Pinpoint the cell where the given text exists, returning its [X, Y] midpoint coordinate. 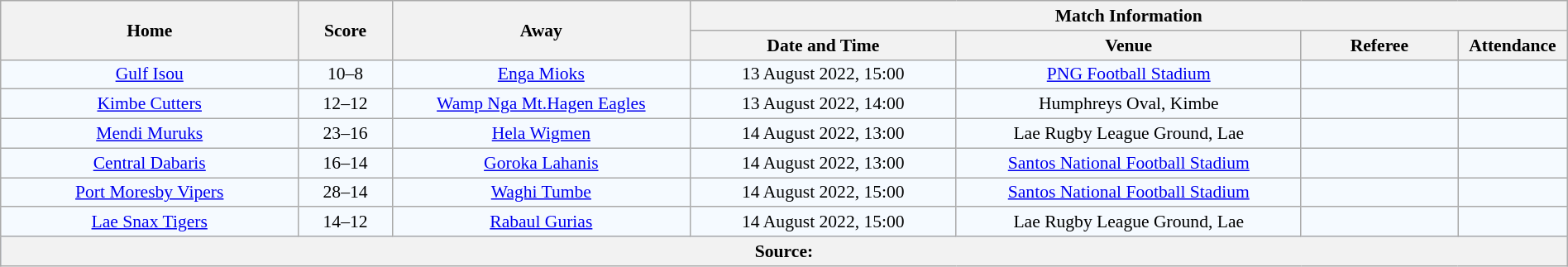
28–14 [346, 193]
23–16 [346, 134]
Venue [1128, 45]
Port Moresby Vipers [150, 193]
12–12 [346, 104]
Humphreys Oval, Kimbe [1128, 104]
10–8 [346, 74]
14–12 [346, 222]
Gulf Isou [150, 74]
Waghi Tumbe [541, 193]
Match Information [1128, 16]
16–14 [346, 163]
Enga Mioks [541, 74]
Hela Wigmen [541, 134]
Goroka Lahanis [541, 163]
Away [541, 30]
Kimbe Cutters [150, 104]
13 August 2022, 14:00 [823, 104]
PNG Football Stadium [1128, 74]
Source: [784, 251]
Central Dabaris [150, 163]
Mendi Muruks [150, 134]
Rabaul Gurias [541, 222]
13 August 2022, 15:00 [823, 74]
Referee [1379, 45]
Date and Time [823, 45]
Attendance [1513, 45]
Home [150, 30]
Score [346, 30]
Lae Snax Tigers [150, 222]
Wamp Nga Mt.Hagen Eagles [541, 104]
